Output the (X, Y) coordinate of the center of the cell containing the given text.  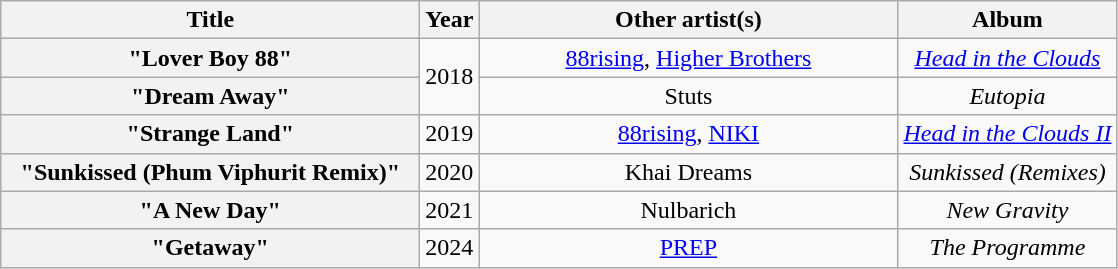
Khai Dreams (688, 172)
"A New Day" (210, 210)
88rising, Higher Brothers (688, 58)
"Lover Boy 88" (210, 58)
Year (450, 20)
2019 (450, 134)
The Programme (1008, 248)
"Strange Land" (210, 134)
Title (210, 20)
"Getaway" (210, 248)
2020 (450, 172)
2021 (450, 210)
"Dream Away" (210, 96)
Head in the Clouds II (1008, 134)
PREP (688, 248)
"Sunkissed (Phum Viphurit Remix)" (210, 172)
Nulbarich (688, 210)
Eutopia (1008, 96)
New Gravity (1008, 210)
Other artist(s) (688, 20)
Album (1008, 20)
Stuts (688, 96)
2024 (450, 248)
2018 (450, 77)
Head in the Clouds (1008, 58)
Sunkissed (Remixes) (1008, 172)
88rising, NIKI (688, 134)
